Search for the cell housing the specified text and yield its [X, Y] center coordinate. 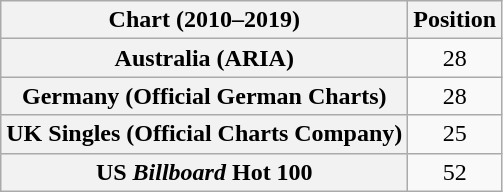
25 [455, 134]
Position [455, 20]
UK Singles (Official Charts Company) [204, 134]
Australia (ARIA) [204, 58]
Germany (Official German Charts) [204, 96]
Chart (2010–2019) [204, 20]
US Billboard Hot 100 [204, 172]
52 [455, 172]
